Determine the [X, Y] coordinate at the center of the cell enclosing the given text.  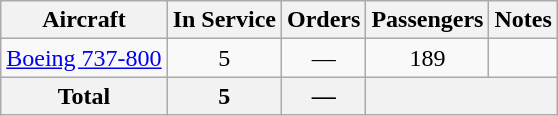
Orders [324, 20]
Passengers [428, 20]
In Service [224, 20]
189 [428, 58]
Aircraft [84, 20]
Total [84, 96]
Boeing 737-800 [84, 58]
Notes [523, 20]
